Output the [x, y] coordinate of the center of the cell containing the given text.  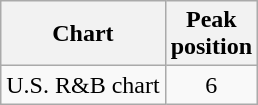
Chart [83, 34]
U.S. R&B chart [83, 85]
6 [211, 85]
Peakposition [211, 34]
